Extract the [X, Y] coordinate from the center of the cell holding the provided text.  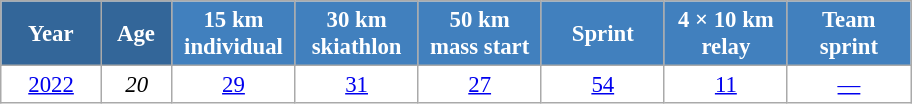
2022 [52, 85]
11 [726, 85]
Team sprint [848, 34]
50 km mass start [480, 34]
Sprint [602, 34]
Age [136, 34]
Year [52, 34]
54 [602, 85]
29 [234, 85]
4 × 10 km relay [726, 34]
27 [480, 85]
31 [356, 85]
15 km individual [234, 34]
— [848, 85]
30 km skiathlon [356, 34]
20 [136, 85]
